Pinpoint the cell where the given text exists, returning its (x, y) midpoint coordinate. 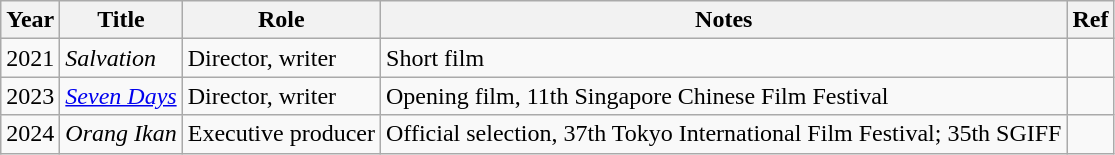
Salvation (121, 58)
Short film (724, 58)
2023 (30, 96)
Seven Days (121, 96)
2024 (30, 134)
Opening film, 11th Singapore Chinese Film Festival (724, 96)
Orang Ikan (121, 134)
Role (281, 20)
Notes (724, 20)
Ref (1090, 20)
Year (30, 20)
Title (121, 20)
2021 (30, 58)
Executive producer (281, 134)
Official selection, 37th Tokyo International Film Festival; 35th SGIFF (724, 134)
